Search for the cell housing the specified text and yield its [x, y] center coordinate. 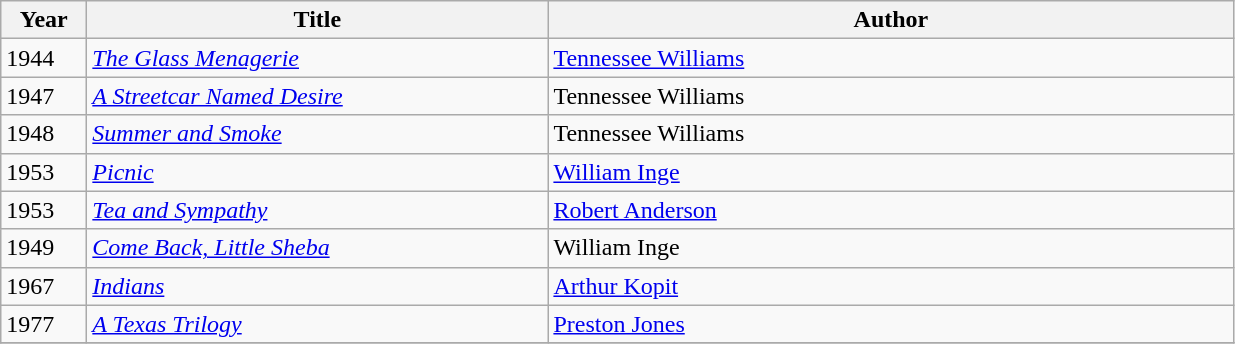
1967 [44, 286]
A Streetcar Named Desire [318, 96]
The Glass Menagerie [318, 58]
Summer and Smoke [318, 134]
1947 [44, 96]
Tea and Sympathy [318, 210]
A Texas Trilogy [318, 324]
1977 [44, 324]
Preston Jones [891, 324]
Come Back, Little Sheba [318, 248]
1949 [44, 248]
1948 [44, 134]
1944 [44, 58]
Year [44, 20]
Arthur Kopit [891, 286]
Indians [318, 286]
Author [891, 20]
Title [318, 20]
Picnic [318, 172]
Robert Anderson [891, 210]
